Determine the (x, y) coordinate at the center of the cell enclosing the given text.  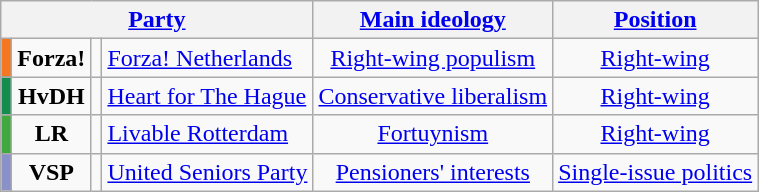
Right-wing populism (433, 58)
LR (52, 134)
Forza! Netherlands (208, 58)
Main ideology (433, 20)
HvDH (52, 96)
VSP (52, 172)
Single-issue politics (656, 172)
United Seniors Party (208, 172)
Livable Rotterdam (208, 134)
Fortuynism (433, 134)
Forza! (52, 58)
Conservative liberalism (433, 96)
Party (157, 20)
Position (656, 20)
Pensioners' interests (433, 172)
Heart for The Hague (208, 96)
